Output the [X, Y] coordinate of the center of the cell containing the given text.  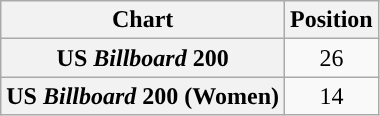
14 [332, 96]
Position [332, 20]
26 [332, 58]
Chart [143, 20]
US Billboard 200 (Women) [143, 96]
US Billboard 200 [143, 58]
